Return (X, Y) of the center of cell containing provided text 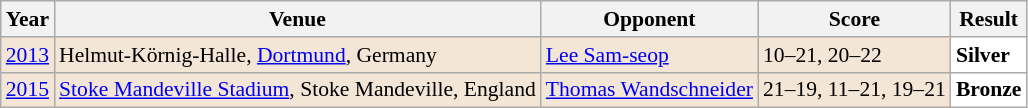
2013 (28, 55)
Silver (989, 55)
Opponent (650, 19)
Stoke Mandeville Stadium, Stoke Mandeville, England (298, 90)
10–21, 20–22 (854, 55)
Year (28, 19)
Helmut-Körnig-Halle, Dortmund, Germany (298, 55)
Result (989, 19)
Lee Sam-seop (650, 55)
Bronze (989, 90)
Venue (298, 19)
Thomas Wandschneider (650, 90)
2015 (28, 90)
21–19, 11–21, 19–21 (854, 90)
Score (854, 19)
